Pinpoint the cell where the given text exists, returning its (X, Y) midpoint coordinate. 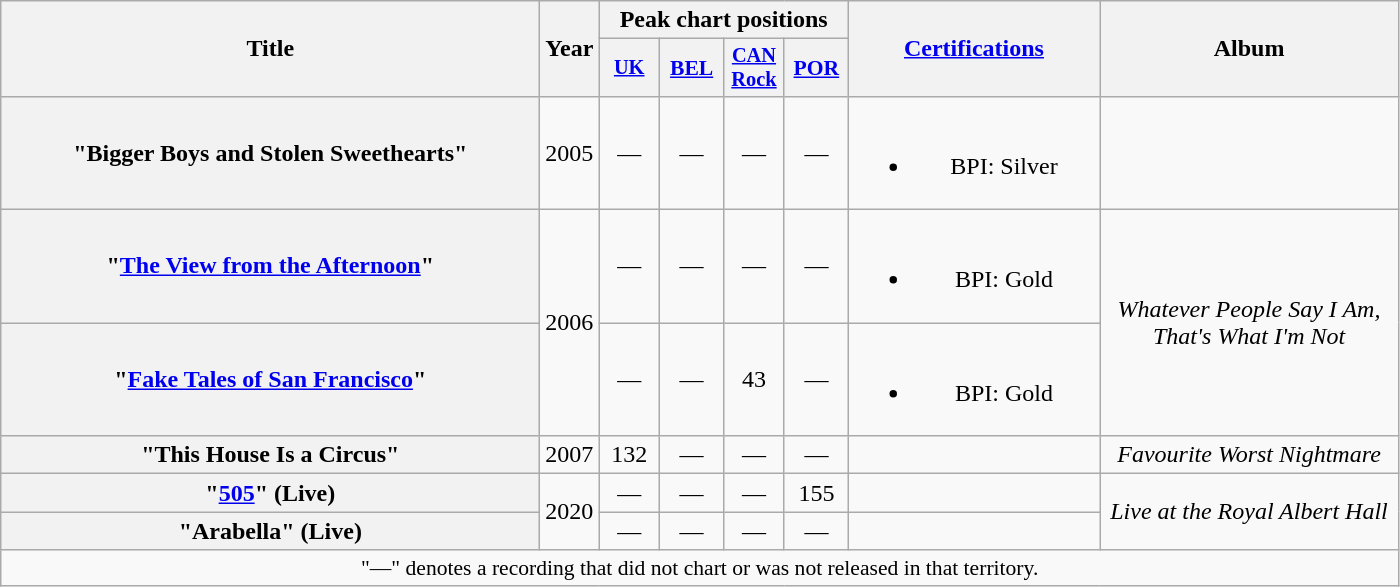
Certifications (974, 49)
Whatever People Say I Am, That's What I'm Not (1250, 323)
2007 (570, 455)
2006 (570, 323)
"The View from the Afternoon" (270, 266)
"This House Is a Circus" (270, 455)
155 (816, 493)
"—" denotes a recording that did not chart or was not released in that territory. (700, 568)
2005 (570, 152)
Live at the Royal Albert Hall (1250, 512)
POR (816, 68)
Year (570, 49)
"Bigger Boys and Stolen Sweethearts" (270, 152)
CANRock (754, 68)
Favourite Worst Nightmare (1250, 455)
"Fake Tales of San Francisco" (270, 380)
BEL (692, 68)
132 (630, 455)
43 (754, 380)
"505" (Live) (270, 493)
Title (270, 49)
Album (1250, 49)
BPI: Silver (974, 152)
2020 (570, 512)
UK (630, 68)
Peak chart positions (724, 20)
"Arabella" (Live) (270, 531)
